Return (x, y) of the center of cell containing provided text 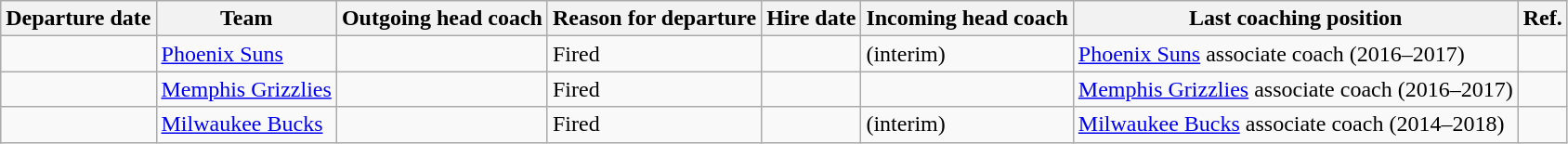
Memphis Grizzlies (246, 89)
Memphis Grizzlies associate coach (2016–2017) (1295, 89)
Outgoing head coach (442, 19)
Last coaching position (1295, 19)
Departure date (78, 19)
Milwaukee Bucks (246, 124)
Ref. (1542, 19)
Phoenix Suns associate coach (2016–2017) (1295, 54)
Team (246, 19)
Incoming head coach (967, 19)
Hire date (812, 19)
Milwaukee Bucks associate coach (2014–2018) (1295, 124)
Phoenix Suns (246, 54)
Reason for departure (654, 19)
